For the text-containing cell, return its midpoint in (X, Y) coordinate format. 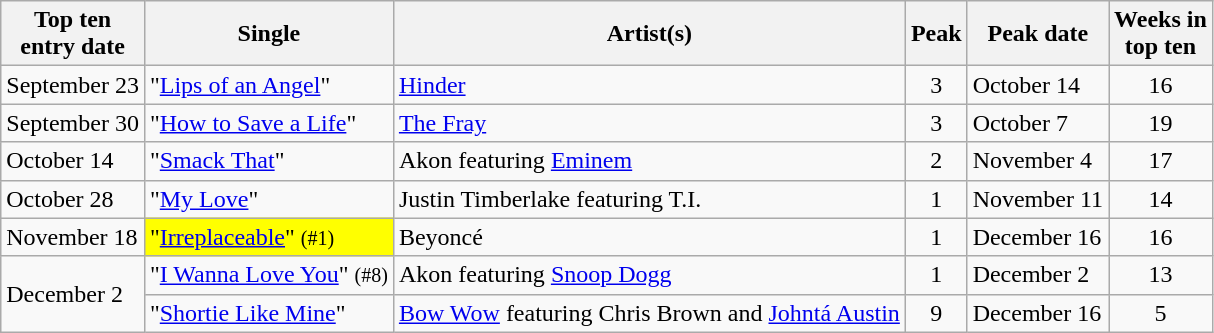
9 (936, 313)
Peak date (1038, 34)
17 (1161, 161)
"Smack That" (268, 161)
2 (936, 161)
"Irreplaceable" (#1) (268, 237)
Akon featuring Snoop Dogg (649, 275)
The Fray (649, 123)
November 11 (1038, 199)
Akon featuring Eminem (649, 161)
"Shortie Like Mine" (268, 313)
"Lips of an Angel" (268, 85)
"My Love" (268, 199)
September 23 (73, 85)
"How to Save a Life" (268, 123)
5 (1161, 313)
19 (1161, 123)
Bow Wow featuring Chris Brown and Johntá Austin (649, 313)
September 30 (73, 123)
October 7 (1038, 123)
Single (268, 34)
Weeks intop ten (1161, 34)
Top tenentry date (73, 34)
November 4 (1038, 161)
October 28 (73, 199)
November 18 (73, 237)
13 (1161, 275)
14 (1161, 199)
Peak (936, 34)
Beyoncé (649, 237)
Artist(s) (649, 34)
Hinder (649, 85)
"I Wanna Love You" (#8) (268, 275)
Justin Timberlake featuring T.I. (649, 199)
